Find where the given text appears and provide that cell's center as [X, Y] coordinate. 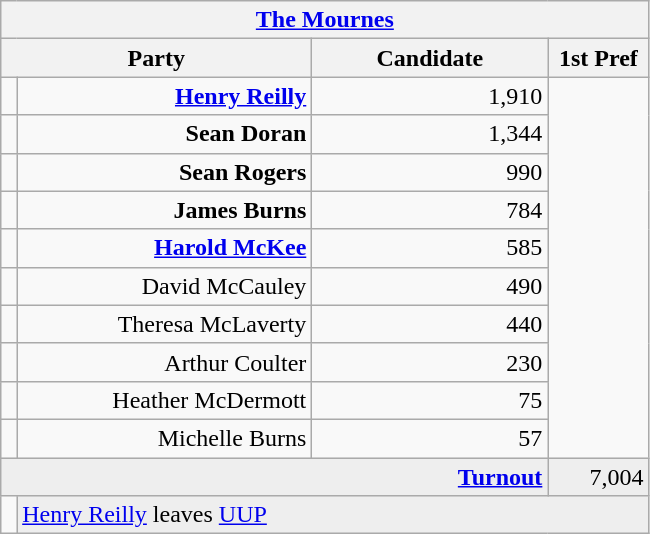
440 [430, 324]
230 [430, 362]
7,004 [598, 477]
57 [430, 438]
Henry Reilly [164, 96]
75 [430, 400]
Sean Rogers [164, 172]
The Mournes [325, 20]
Henry Reilly leaves UUP [333, 515]
James Burns [164, 210]
Arthur Coulter [164, 362]
Michelle Burns [164, 438]
David McCauley [164, 286]
Heather McDermott [164, 400]
Candidate [430, 58]
Sean Doran [164, 134]
Party [156, 58]
784 [430, 210]
1,344 [430, 134]
Harold McKee [164, 248]
1,910 [430, 96]
Turnout [274, 477]
1st Pref [598, 58]
585 [430, 248]
490 [430, 286]
990 [430, 172]
Theresa McLaverty [164, 324]
